From the cell containing the given text, extract its center point as (X, Y) coordinate. 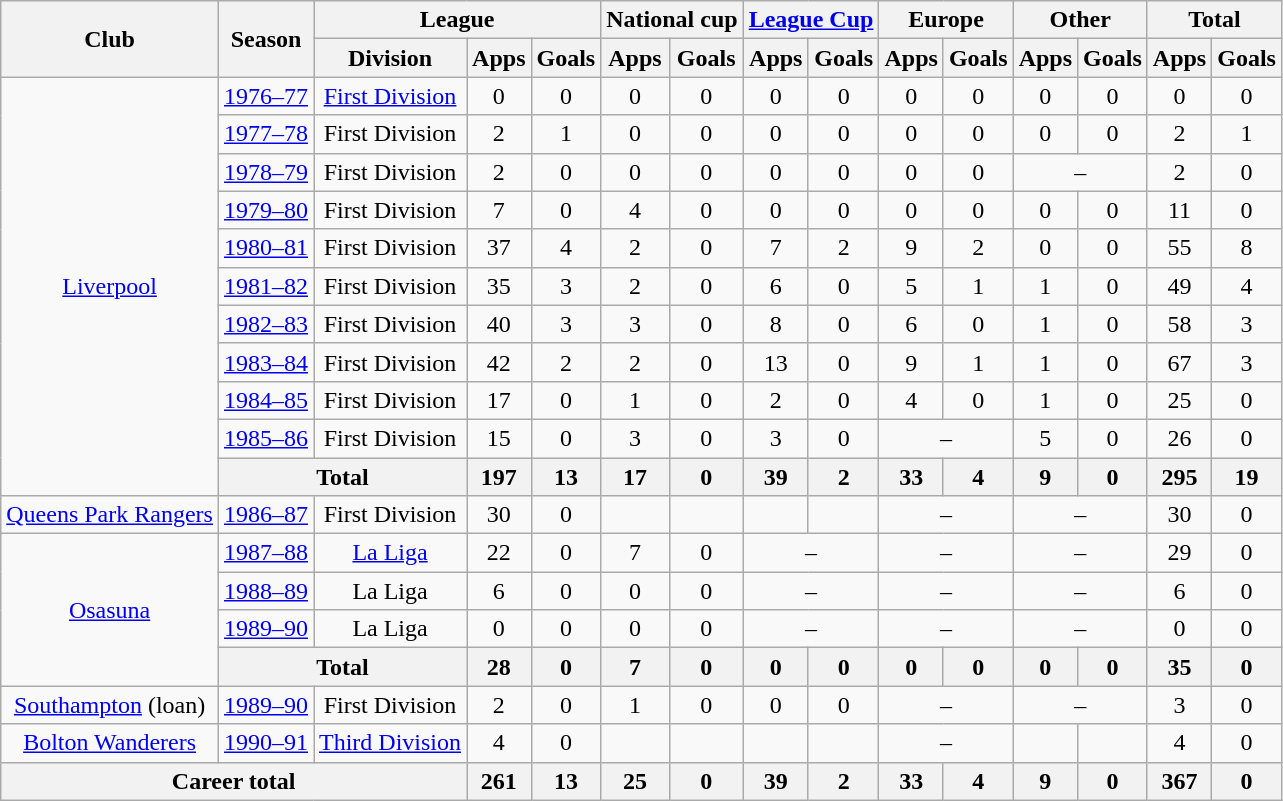
26 (1179, 438)
28 (499, 667)
55 (1179, 248)
1981–82 (266, 286)
1988–89 (266, 591)
40 (499, 324)
National cup (672, 20)
Division (390, 58)
58 (1179, 324)
367 (1179, 781)
11 (1179, 210)
1983–84 (266, 362)
1990–91 (266, 743)
Career total (234, 781)
1986–87 (266, 515)
1984–85 (266, 400)
197 (499, 477)
1982–83 (266, 324)
Queens Park Rangers (110, 515)
49 (1179, 286)
Season (266, 39)
Liverpool (110, 286)
15 (499, 438)
67 (1179, 362)
Third Division (390, 743)
37 (499, 248)
Osasuna (110, 610)
1985–86 (266, 438)
1977–78 (266, 134)
1978–79 (266, 172)
1979–80 (266, 210)
29 (1179, 553)
Club (110, 39)
1987–88 (266, 553)
1980–81 (266, 248)
42 (499, 362)
League (458, 20)
Bolton Wanderers (110, 743)
1976–77 (266, 96)
261 (499, 781)
Southampton (loan) (110, 705)
League Cup (811, 20)
Other (1080, 20)
19 (1247, 477)
295 (1179, 477)
22 (499, 553)
Europe (946, 20)
